Extract the [x, y] coordinate from the center of the cell holding the provided text.  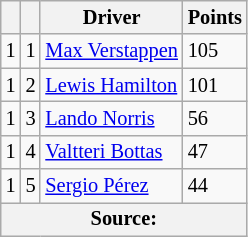
Max Verstappen [111, 51]
2 [31, 85]
4 [31, 152]
Lando Norris [111, 118]
47 [215, 152]
Valtteri Bottas [111, 152]
5 [31, 186]
56 [215, 118]
Points [215, 17]
101 [215, 85]
Source: [124, 219]
105 [215, 51]
Lewis Hamilton [111, 85]
Driver [111, 17]
44 [215, 186]
Sergio Pérez [111, 186]
3 [31, 118]
